Locate the cell with the specified text and output its (X, Y) center coordinate. 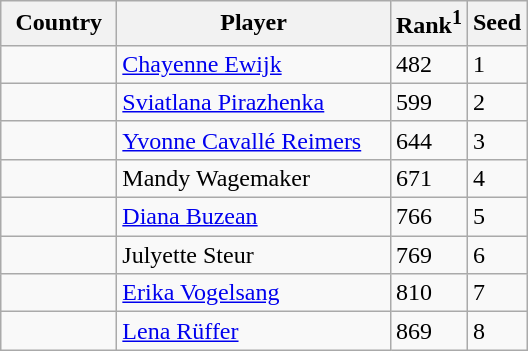
Country (59, 24)
1 (496, 64)
4 (496, 178)
5 (496, 217)
769 (428, 255)
8 (496, 331)
766 (428, 217)
Sviatlana Pirazhenka (254, 102)
Diana Buzean (254, 217)
Erika Vogelsang (254, 293)
Mandy Wagemaker (254, 178)
Lena Rüffer (254, 331)
6 (496, 255)
Julyette Steur (254, 255)
644 (428, 140)
810 (428, 293)
7 (496, 293)
Chayenne Ewijk (254, 64)
482 (428, 64)
3 (496, 140)
671 (428, 178)
Seed (496, 24)
Player (254, 24)
Rank1 (428, 24)
Yvonne Cavallé Reimers (254, 140)
2 (496, 102)
869 (428, 331)
599 (428, 102)
